Provide the [x, y] coordinate of the cell's center where the given text is located.  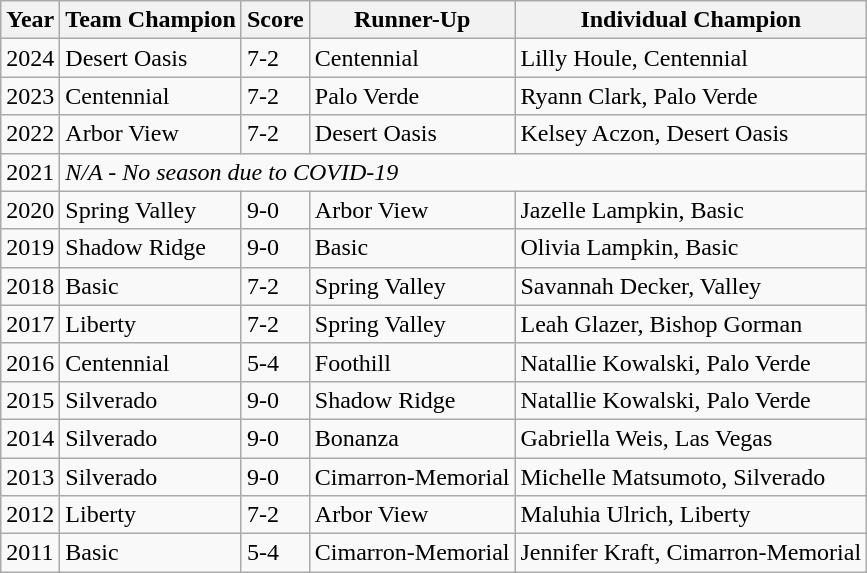
2017 [30, 324]
Gabriella Weis, Las Vegas [691, 438]
2016 [30, 362]
2011 [30, 553]
Kelsey Aczon, Desert Oasis [691, 134]
2019 [30, 248]
Bonanza [412, 438]
Score [275, 20]
Leah Glazer, Bishop Gorman [691, 324]
2021 [30, 172]
2020 [30, 210]
2015 [30, 400]
2014 [30, 438]
Maluhia Ulrich, Liberty [691, 515]
Savannah Decker, Valley [691, 286]
2024 [30, 58]
Lilly Houle, Centennial [691, 58]
Team Champion [151, 20]
Ryann Clark, Palo Verde [691, 96]
2012 [30, 515]
Individual Champion [691, 20]
N/A - No season due to COVID-19 [464, 172]
Jazelle Lampkin, Basic [691, 210]
Olivia Lampkin, Basic [691, 248]
Foothill [412, 362]
Michelle Matsumoto, Silverado [691, 477]
Runner-Up [412, 20]
2023 [30, 96]
Palo Verde [412, 96]
2018 [30, 286]
Year [30, 20]
2013 [30, 477]
Jennifer Kraft, Cimarron-Memorial [691, 553]
2022 [30, 134]
